Output the (X, Y) coordinate of the center of the cell containing the given text.  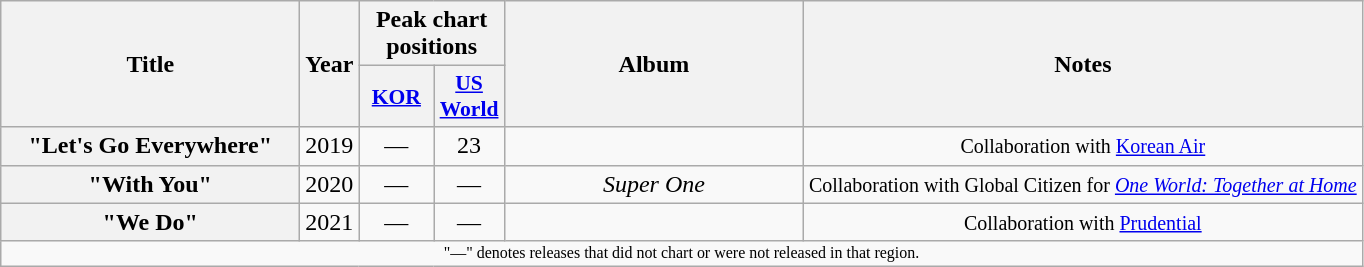
Notes (1082, 64)
"—" denotes releases that did not chart or were not released in that region. (682, 253)
2020 (330, 184)
"We Do" (150, 222)
Collaboration with Korean Air (1082, 146)
Super One (654, 184)
"With You" (150, 184)
USWorld (470, 96)
Year (330, 64)
"Let's Go Everywhere" (150, 146)
Collaboration with Prudential (1082, 222)
2021 (330, 222)
Album (654, 64)
KOR (396, 96)
Peak chart positions (432, 34)
23 (470, 146)
Title (150, 64)
Collaboration with Global Citizen for One World: Together at Home (1082, 184)
2019 (330, 146)
